Scan for the cell matching the given text and deliver its (x, y) coordinate at center. 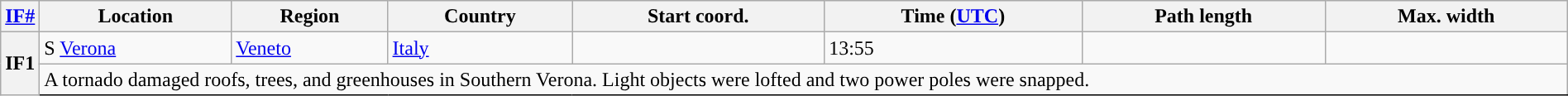
Region (309, 17)
A tornado damaged roofs, trees, and greenhouses in Southern Verona. Light objects were lofted and two power poles were snapped. (804, 79)
Italy (480, 48)
Location (136, 17)
Path length (1203, 17)
Time (UTC) (953, 17)
Start coord. (698, 17)
S Verona (136, 48)
13:55 (953, 48)
Max. width (1446, 17)
Veneto (309, 48)
Country (480, 17)
IF# (20, 17)
IF1 (20, 64)
